Pinpoint the cell where the given text exists, returning its (X, Y) midpoint coordinate. 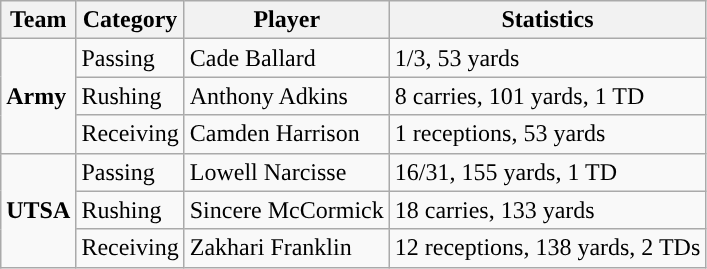
16/31, 155 yards, 1 TD (548, 172)
Sincere McCormick (286, 210)
Zakhari Franklin (286, 248)
Category (130, 20)
Camden Harrison (286, 134)
UTSA (38, 210)
Player (286, 20)
Team (38, 20)
18 carries, 133 yards (548, 210)
1/3, 53 yards (548, 58)
8 carries, 101 yards, 1 TD (548, 96)
1 receptions, 53 yards (548, 134)
Lowell Narcisse (286, 172)
12 receptions, 138 yards, 2 TDs (548, 248)
Statistics (548, 20)
Anthony Adkins (286, 96)
Cade Ballard (286, 58)
Army (38, 96)
